For the text-containing cell, return its midpoint in (x, y) coordinate format. 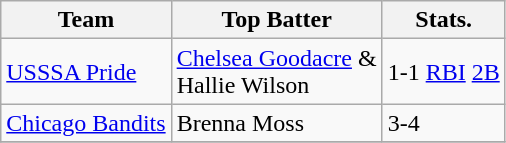
Chelsea Goodacre &Hallie Wilson (276, 72)
Brenna Moss (276, 123)
Stats. (444, 20)
USSSA Pride (86, 72)
Top Batter (276, 20)
Chicago Bandits (86, 123)
3-4 (444, 123)
Team (86, 20)
1-1 RBI 2B (444, 72)
